For the text-containing cell, return its midpoint in [x, y] coordinate format. 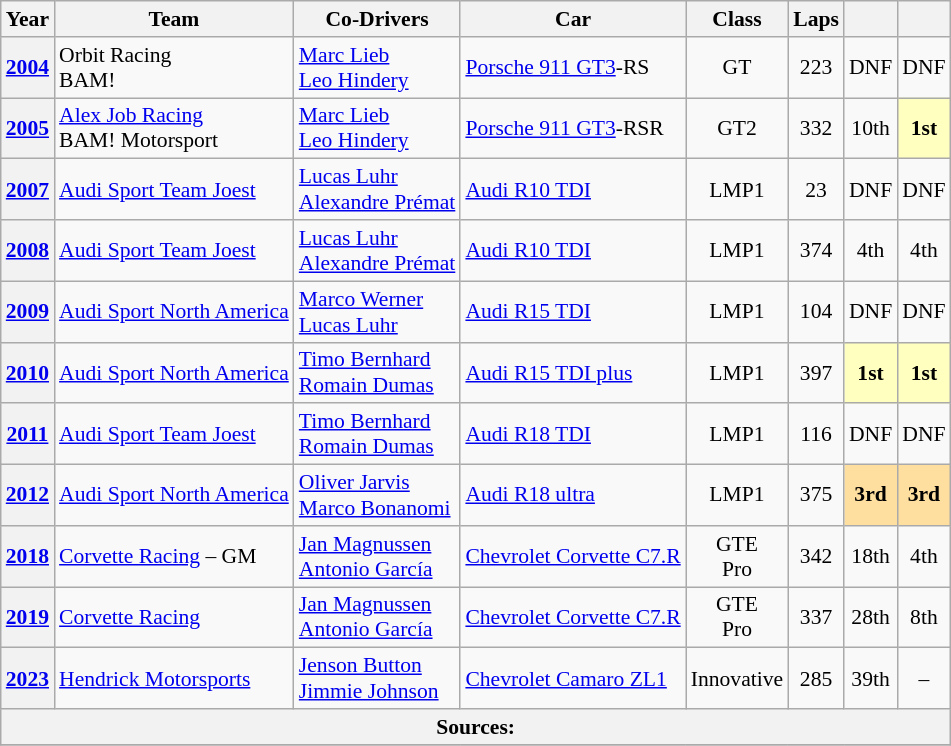
23 [816, 190]
Audi R15 TDI plus [572, 372]
Year [28, 19]
Corvette Racing [174, 618]
2011 [28, 434]
Audi R18 ultra [572, 496]
GT [737, 68]
2009 [28, 312]
Team [174, 19]
374 [816, 250]
Co-Drivers [378, 19]
8th [924, 618]
– [924, 678]
Alex Job Racing BAM! Motorsport [174, 128]
Porsche 911 GT3-RSR [572, 128]
342 [816, 556]
2010 [28, 372]
Marco Werner Lucas Luhr [378, 312]
332 [816, 128]
223 [816, 68]
285 [816, 678]
116 [816, 434]
10th [870, 128]
2007 [28, 190]
337 [816, 618]
2012 [28, 496]
Porsche 911 GT3-RS [572, 68]
375 [816, 496]
Audi R18 TDI [572, 434]
2023 [28, 678]
2018 [28, 556]
Corvette Racing – GM [174, 556]
39th [870, 678]
28th [870, 618]
Laps [816, 19]
2004 [28, 68]
Sources: [476, 727]
Car [572, 19]
104 [816, 312]
18th [870, 556]
Chevrolet Camaro ZL1 [572, 678]
2019 [28, 618]
2005 [28, 128]
Oliver Jarvis Marco Bonanomi [378, 496]
Hendrick Motorsports [174, 678]
GT2 [737, 128]
Audi R15 TDI [572, 312]
397 [816, 372]
Jenson Button Jimmie Johnson [378, 678]
Orbit Racing BAM! [174, 68]
2008 [28, 250]
Class [737, 19]
Innovative [737, 678]
